Identify which cell holds the provided text, then report its [X, Y] central coordinate. 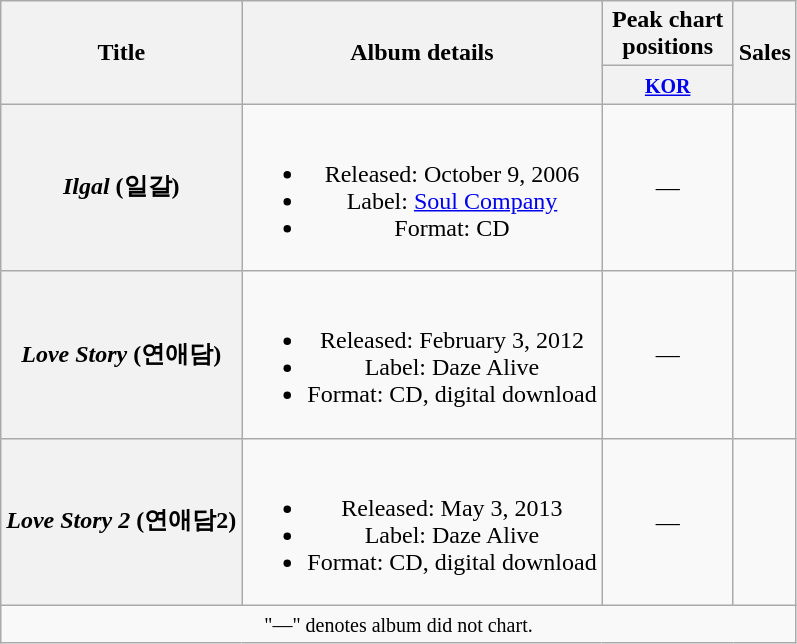
Released: February 3, 2012Label: Daze AliveFormat: CD, digital download [422, 354]
Released: May 3, 2013Label: Daze AliveFormat: CD, digital download [422, 522]
Peak chart positions [668, 34]
Released: October 9, 2006Label: Soul CompanyFormat: CD [422, 188]
Ilgal (일갈) [122, 188]
Album details [422, 52]
KOR [668, 85]
"—" denotes album did not chart. [399, 624]
Love Story 2 (연애담2) [122, 522]
Sales [764, 52]
Love Story (연애담) [122, 354]
Title [122, 52]
